Output the [x, y] coordinate of the center of the cell containing the given text.  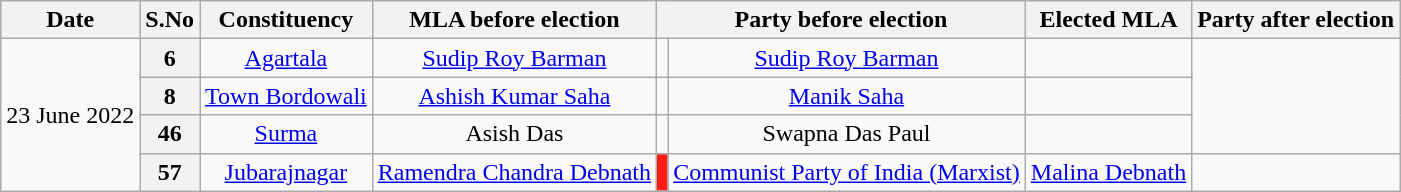
46 [170, 134]
MLA before election [514, 20]
Date [70, 20]
57 [170, 172]
Agartala [286, 58]
Surma [286, 134]
Jubarajnagar [286, 172]
Town Bordowali [286, 96]
23 June 2022 [70, 115]
Asish Das [514, 134]
Manik Saha [847, 96]
Ramendra Chandra Debnath [514, 172]
Malina Debnath [1108, 172]
S.No [170, 20]
Party before election [842, 20]
8 [170, 96]
Constituency [286, 20]
6 [170, 58]
Swapna Das Paul [847, 134]
Ashish Kumar Saha [514, 96]
Party after election [1296, 20]
Elected MLA [1108, 20]
Communist Party of India (Marxist) [847, 172]
